Search for the cell housing the specified text and yield its (X, Y) center coordinate. 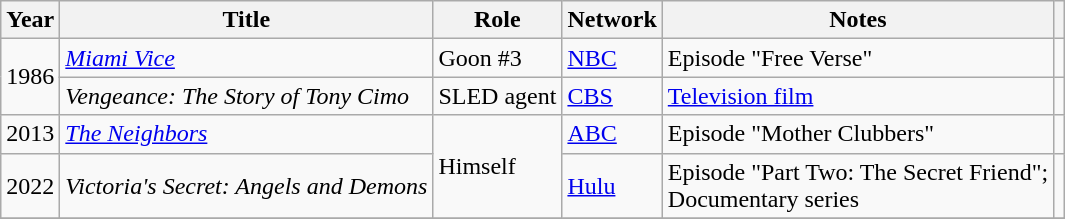
2022 (30, 186)
The Neighbors (246, 134)
Miami Vice (246, 58)
Network (612, 20)
Episode "Part Two: The Secret Friend";Documentary series (858, 186)
1986 (30, 77)
Notes (858, 20)
ABC (612, 134)
SLED agent (498, 96)
Hulu (612, 186)
Himself (498, 166)
Year (30, 20)
Title (246, 20)
Goon #3 (498, 58)
CBS (612, 96)
Role (498, 20)
Television film (858, 96)
Vengeance: The Story of Tony Cimo (246, 96)
Episode "Free Verse" (858, 58)
Victoria's Secret: Angels and Demons (246, 186)
2013 (30, 134)
NBC (612, 58)
Episode "Mother Clubbers" (858, 134)
